Output the [x, y] coordinate of the center of the cell containing the given text.  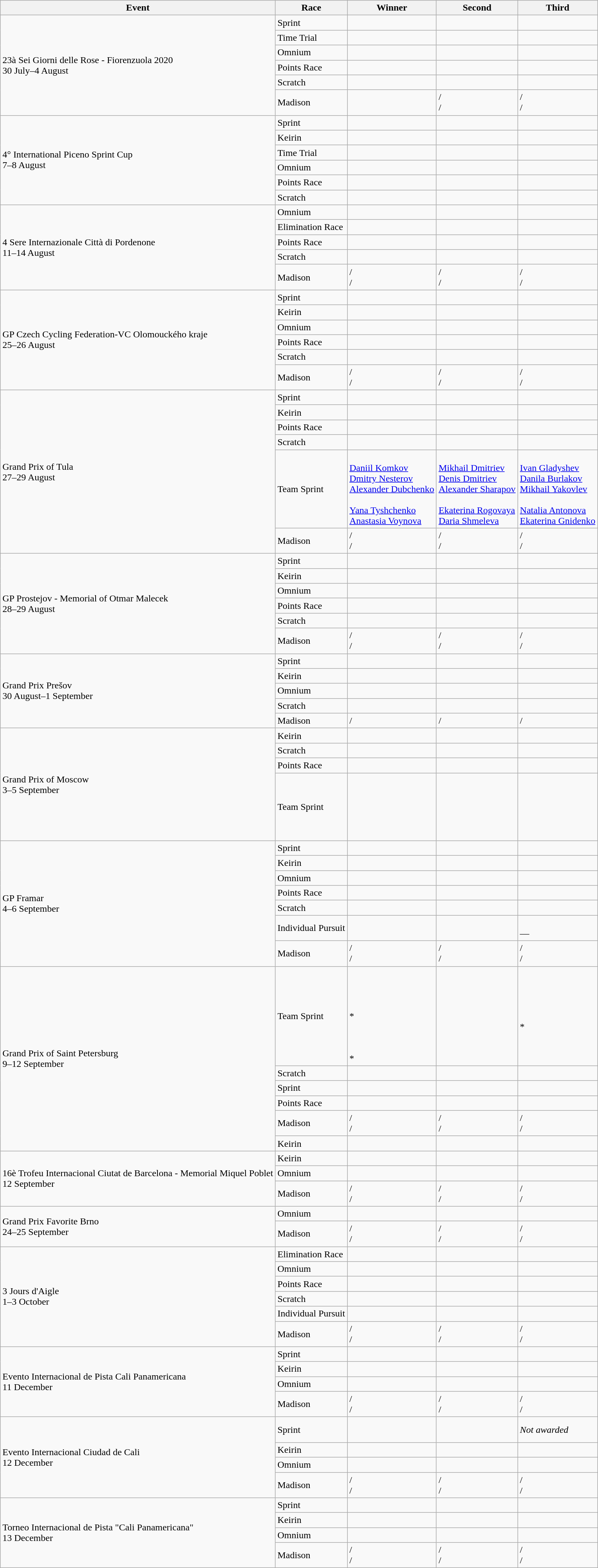
GP Prostejov - Memorial of Otmar Malecek 28–29 August [138, 603]
Third [558, 8]
Daniil KomkovDmitry NesterovAlexander DubchenkoYana TyshchenkoAnastasia Voynova [392, 489]
4 Sere Internazionale Città di Pordenone 11–14 August [138, 248]
Winner [392, 8]
16è Trofeu Internacional Ciutat de Barcelona - Memorial Miquel Poblet 12 September [138, 1179]
GP Framar 4–6 September [138, 904]
23à Sei Giorni delle Rose - Fiorenzuola 2020 30 July–4 August [138, 65]
Grand Prix of Saint Petersburg 9–12 September [138, 1059]
** [392, 1016]
Ivan GladyshevDanila BurlakovMikhail YakovlevNatalia AntonovaEkaterina Gnidenko [558, 489]
Grand Prix of Moscow 3–5 September [138, 784]
Mikhail DmitrievDenis DmitrievAlexander SharapovEkaterina RogovayaDaria Shmeleva [477, 489]
3 Jours d'Aigle 1–3 October [138, 1297]
Event [138, 8]
Grand Prix Prešov 30 August–1 September [138, 691]
Not awarded [558, 1429]
Grand Prix Favorite Brno 24–25 September [138, 1226]
Race [311, 8]
* [558, 1016]
GP Czech Cycling Federation-VC Olomouckého kraje 25–26 August [138, 340]
Grand Prix of Tula 27–29 August [138, 472]
4° International Piceno Sprint Cup 7–8 August [138, 160]
— [558, 928]
Evento Internacional de Pista Cali Panamericana 11 December [138, 1382]
Second [477, 8]
Evento Internacional Ciudad de Cali 12 December [138, 1457]
Torneo Internacional de Pista "Cali Panamericana" 13 December [138, 1533]
